Capture the cell that displays the provided text and extract its (x, y) central coordinate. 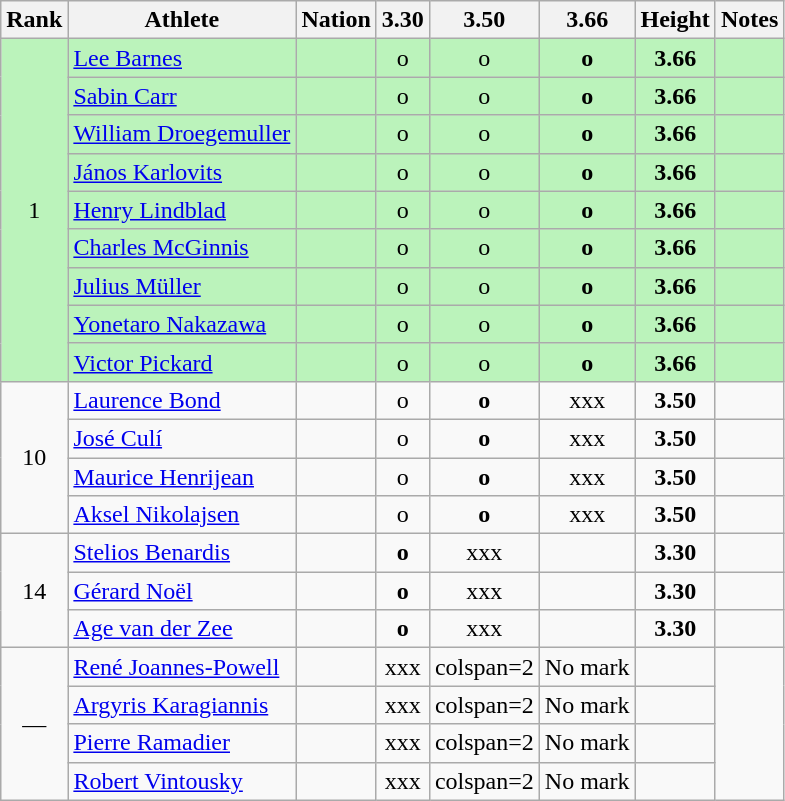
William Droegemuller (182, 134)
Rank (34, 20)
14 (34, 591)
Notes (749, 20)
Robert Vintousky (182, 781)
Age van der Zee (182, 629)
José Culí (182, 438)
Nation (336, 20)
János Karlovits (182, 172)
Aksel Nikolajsen (182, 515)
Julius Müller (182, 286)
10 (34, 457)
Laurence Bond (182, 400)
Lee Barnes (182, 58)
Gérard Noël (182, 591)
— (34, 724)
René Joannes-Powell (182, 667)
Athlete (182, 20)
Yonetaro Nakazawa (182, 324)
Victor Pickard (182, 362)
Stelios Benardis (182, 553)
Charles McGinnis (182, 248)
Height (675, 20)
Argyris Karagiannis (182, 705)
1 (34, 210)
Pierre Ramadier (182, 743)
Sabin Carr (182, 96)
Maurice Henrijean (182, 477)
Henry Lindblad (182, 210)
